Identify which cell holds the provided text, then report its [X, Y] central coordinate. 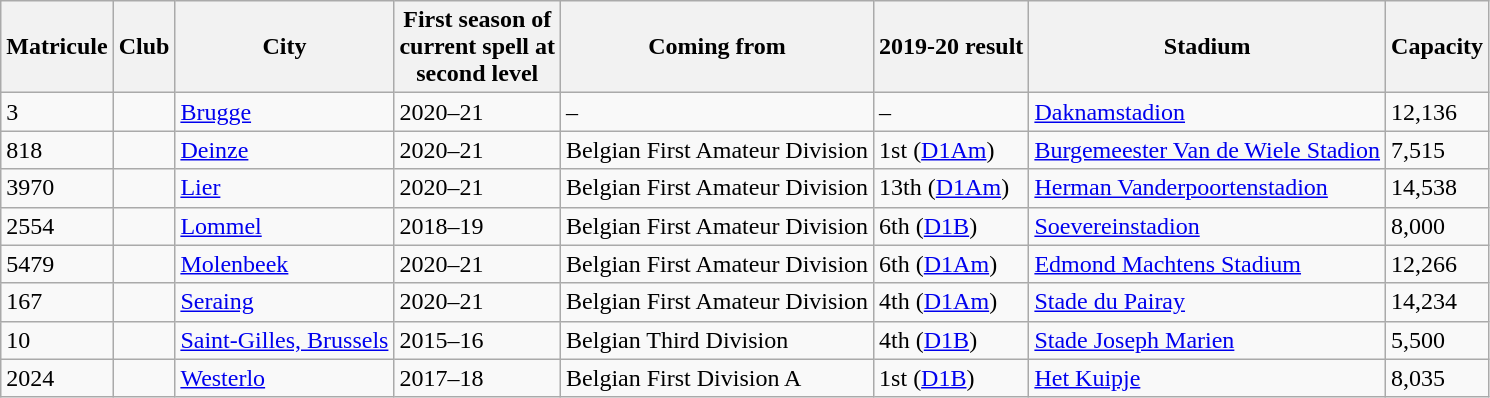
2015–16 [478, 340]
7,515 [1438, 150]
2018–19 [478, 226]
14,538 [1438, 188]
Seraing [284, 302]
First season of current spell at second level [478, 47]
Lier [284, 188]
2024 [57, 378]
Deinze [284, 150]
8,000 [1438, 226]
Brugge [284, 112]
Soevereinstadion [1208, 226]
6th (D1B) [952, 226]
1st (D1Am) [952, 150]
2554 [57, 226]
City [284, 47]
10 [57, 340]
4th (D1B) [952, 340]
Herman Vanderpoortenstadion [1208, 188]
Belgian Third Division [718, 340]
2019-20 result [952, 47]
Edmond Machtens Stadium [1208, 264]
4th (D1Am) [952, 302]
167 [57, 302]
8,035 [1438, 378]
Capacity [1438, 47]
13th (D1Am) [952, 188]
Coming from [718, 47]
Matricule [57, 47]
14,234 [1438, 302]
5,500 [1438, 340]
818 [57, 150]
Daknamstadion [1208, 112]
3 [57, 112]
Saint-Gilles, Brussels [284, 340]
Molenbeek [284, 264]
Belgian First Division A [718, 378]
5479 [57, 264]
Westerlo [284, 378]
Stade Joseph Marien [1208, 340]
3970 [57, 188]
1st (D1B) [952, 378]
Lommel [284, 226]
Stadium [1208, 47]
6th (D1Am) [952, 264]
12,266 [1438, 264]
Stade du Pairay [1208, 302]
2017–18 [478, 378]
12,136 [1438, 112]
Het Kuipje [1208, 378]
Club [144, 47]
Burgemeester Van de Wiele Stadion [1208, 150]
